Locate the cell with the specified text and output its (x, y) center coordinate. 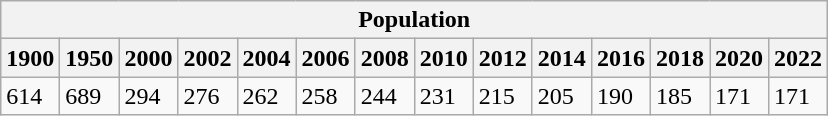
231 (444, 96)
190 (620, 96)
2010 (444, 58)
2004 (266, 58)
2018 (680, 58)
185 (680, 96)
1950 (90, 58)
2002 (208, 58)
2022 (798, 58)
258 (326, 96)
614 (30, 96)
205 (562, 96)
2014 (562, 58)
244 (384, 96)
2020 (740, 58)
2016 (620, 58)
2006 (326, 58)
276 (208, 96)
2012 (502, 58)
Population (414, 20)
2008 (384, 58)
294 (148, 96)
215 (502, 96)
689 (90, 96)
262 (266, 96)
1900 (30, 58)
2000 (148, 58)
